For the text-containing cell, return its midpoint in [X, Y] coordinate format. 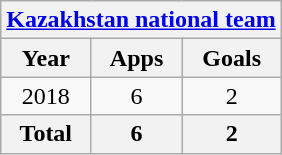
2018 [46, 96]
Year [46, 58]
Total [46, 134]
Kazakhstan national team [141, 20]
Apps [136, 58]
Goals [232, 58]
